Output the [X, Y] coordinate of the center of the cell containing the given text.  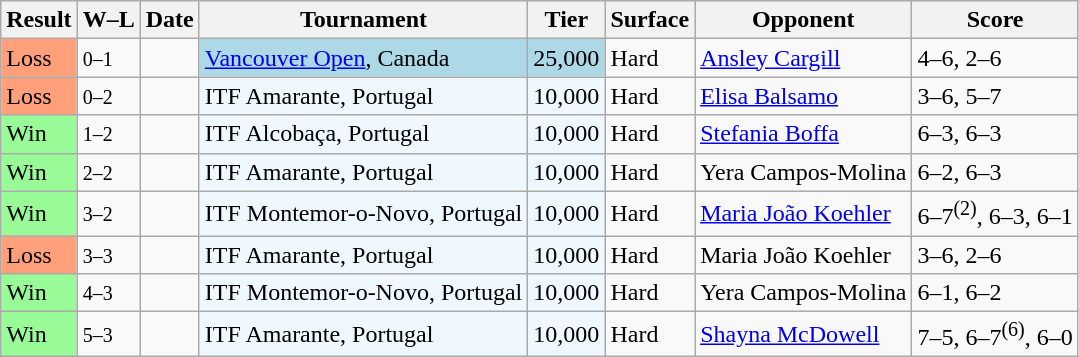
3–2 [108, 214]
Tournament [364, 20]
3–6, 2–6 [995, 255]
Shayna McDowell [804, 334]
6–7(2), 6–3, 6–1 [995, 214]
4–3 [108, 293]
4–6, 2–6 [995, 58]
Score [995, 20]
6–2, 6–3 [995, 172]
6–1, 6–2 [995, 293]
25,000 [566, 58]
Opponent [804, 20]
3–3 [108, 255]
ITF Alcobaça, Portugal [364, 134]
Ansley Cargill [804, 58]
3–6, 5–7 [995, 96]
Vancouver Open, Canada [364, 58]
Surface [650, 20]
2–2 [108, 172]
0–1 [108, 58]
Tier [566, 20]
5–3 [108, 334]
Elisa Balsamo [804, 96]
7–5, 6–7(6), 6–0 [995, 334]
Stefania Boffa [804, 134]
W–L [108, 20]
6–3, 6–3 [995, 134]
Date [170, 20]
1–2 [108, 134]
Result [39, 20]
0–2 [108, 96]
